Identify which cell holds the provided text, then report its (x, y) central coordinate. 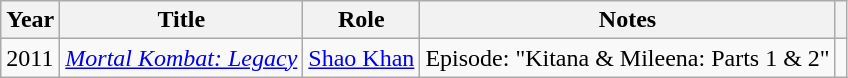
Episode: "Kitana & Mileena: Parts 1 & 2" (628, 58)
Shao Khan (362, 58)
Title (182, 20)
2011 (30, 58)
Notes (628, 20)
Year (30, 20)
Mortal Kombat: Legacy (182, 58)
Role (362, 20)
